Return (x, y) of the center of cell containing provided text 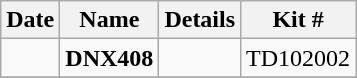
Kit # (298, 20)
Details (200, 20)
DNX408 (110, 58)
Date (30, 20)
Name (110, 20)
TD102002 (298, 58)
